Pinpoint the cell where the given text exists, returning its (X, Y) midpoint coordinate. 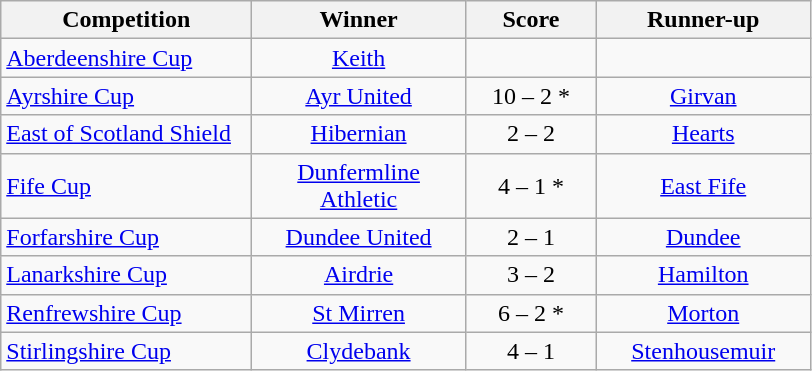
6 – 2 * (530, 313)
Lanarkshire Cup (126, 275)
Score (530, 20)
Stenhousemuir (703, 351)
Keith (359, 58)
East Fife (703, 186)
Airdrie (359, 275)
Dundee (703, 237)
Winner (359, 20)
Renfrewshire Cup (126, 313)
Stirlingshire Cup (126, 351)
Clydebank (359, 351)
Hamilton (703, 275)
Ayr United (359, 96)
2 – 1 (530, 237)
10 – 2 * (530, 96)
3 – 2 (530, 275)
East of Scotland Shield (126, 134)
Morton (703, 313)
2 – 2 (530, 134)
Hearts (703, 134)
Aberdeenshire Cup (126, 58)
Competition (126, 20)
St Mirren (359, 313)
Fife Cup (126, 186)
Forfarshire Cup (126, 237)
4 – 1 (530, 351)
Runner-up (703, 20)
Dunfermline Athletic (359, 186)
Girvan (703, 96)
4 – 1 * (530, 186)
Dundee United (359, 237)
Ayrshire Cup (126, 96)
Hibernian (359, 134)
